Identify which cell holds the provided text, then report its (X, Y) central coordinate. 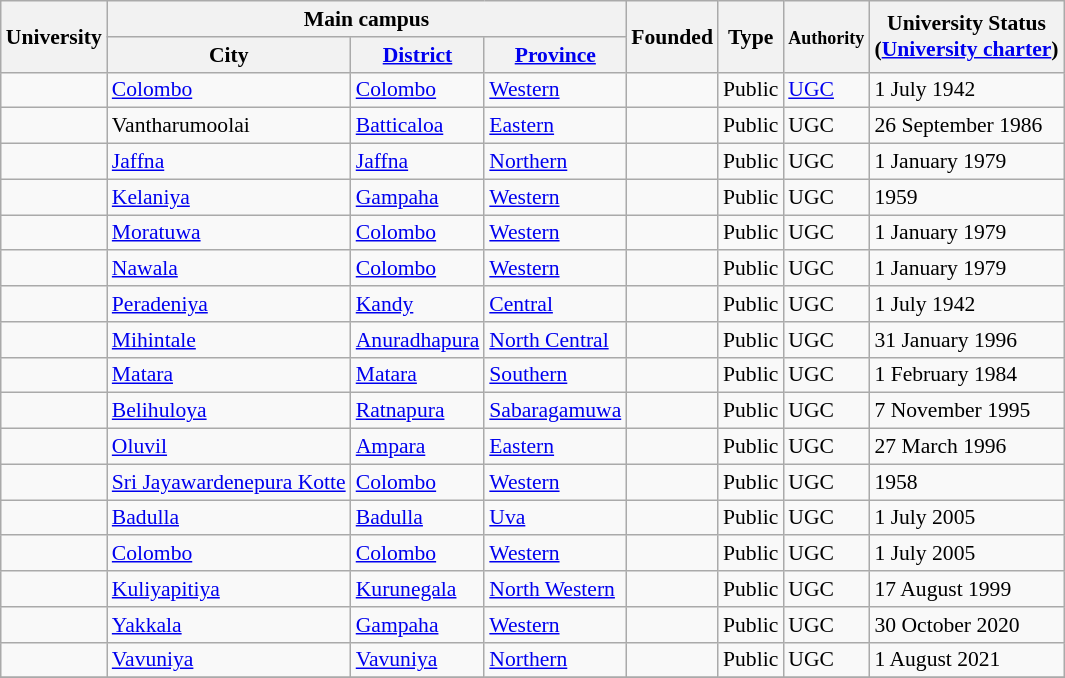
Sabaragamuwa (555, 411)
Batticaloa (418, 126)
27 March 1996 (966, 447)
District (418, 55)
Province (555, 55)
Yakkala (229, 625)
Mihintale (229, 340)
31 January 1996 (966, 340)
1 August 2021 (966, 660)
Sri Jayawardenepura Kotte (229, 482)
26 September 1986 (966, 126)
1959 (966, 197)
7 November 1995 (966, 411)
University Status(University charter) (966, 36)
Anuradhapura (418, 340)
North Western (555, 589)
Oluvil (229, 447)
30 October 2020 (966, 625)
Vantharumoolai (229, 126)
Kelaniya (229, 197)
Type (750, 36)
Central (555, 304)
Ratnapura (418, 411)
Kurunegala (418, 589)
Kuliyapitiya (229, 589)
1958 (966, 482)
Belihuloya (229, 411)
Peradeniya (229, 304)
Moratuwa (229, 233)
City (229, 55)
Southern (555, 375)
Nawala (229, 269)
1 February 1984 (966, 375)
17 August 1999 (966, 589)
Main campus (366, 19)
Founded (672, 36)
Ampara (418, 447)
Authority (826, 36)
Kandy (418, 304)
University (54, 36)
North Central (555, 340)
Uva (555, 518)
